Detect which cell encompasses the target text, then output its [x, y] center coordinate. 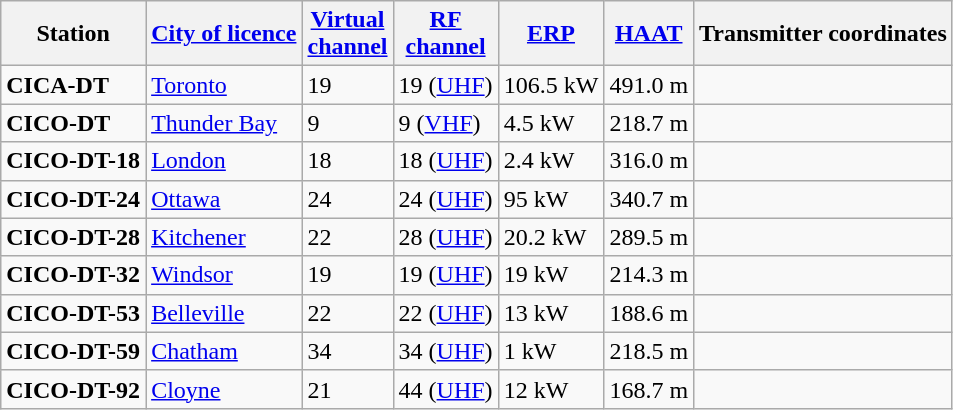
21 [348, 389]
Transmitter coordinates [824, 34]
214.3 m [649, 275]
CICO-DT-24 [74, 199]
CICO-DT-18 [74, 161]
340.7 m [649, 199]
12 kW [551, 389]
188.6 m [649, 313]
168.7 m [649, 389]
London [224, 161]
34 (UHF) [446, 351]
Ottawa [224, 199]
9 (VHF) [446, 123]
24 (UHF) [446, 199]
CICA-DT [74, 85]
13 kW [551, 313]
18 (UHF) [446, 161]
218.5 m [649, 351]
491.0 m [649, 85]
CICO-DT-92 [74, 389]
95 kW [551, 199]
19 kW [551, 275]
106.5 kW [551, 85]
218.7 m [649, 123]
CICO-DT-59 [74, 351]
316.0 m [649, 161]
RFchannel [446, 34]
18 [348, 161]
HAAT [649, 34]
24 [348, 199]
1 kW [551, 351]
Toronto [224, 85]
20.2 kW [551, 237]
34 [348, 351]
Kitchener [224, 237]
Thunder Bay [224, 123]
CICO-DT-53 [74, 313]
Cloyne [224, 389]
CICO-DT-28 [74, 237]
Windsor [224, 275]
ERP [551, 34]
Chatham [224, 351]
22 (UHF) [446, 313]
28 (UHF) [446, 237]
4.5 kW [551, 123]
289.5 m [649, 237]
Station [74, 34]
9 [348, 123]
Belleville [224, 313]
CICO-DT [74, 123]
44 (UHF) [446, 389]
City of licence [224, 34]
CICO-DT-32 [74, 275]
Virtualchannel [348, 34]
2.4 kW [551, 161]
